Capture the cell that displays the provided text and extract its [x, y] central coordinate. 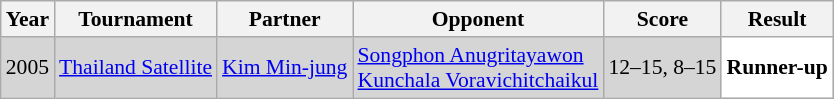
2005 [28, 68]
Runner-up [776, 68]
Kim Min-jung [284, 68]
Partner [284, 19]
Tournament [136, 19]
Thailand Satellite [136, 68]
12–15, 8–15 [662, 68]
Songphon Anugritayawon Kunchala Voravichitchaikul [478, 68]
Result [776, 19]
Year [28, 19]
Opponent [478, 19]
Score [662, 19]
